Extract the [X, Y] coordinate from the center of the cell holding the provided text.  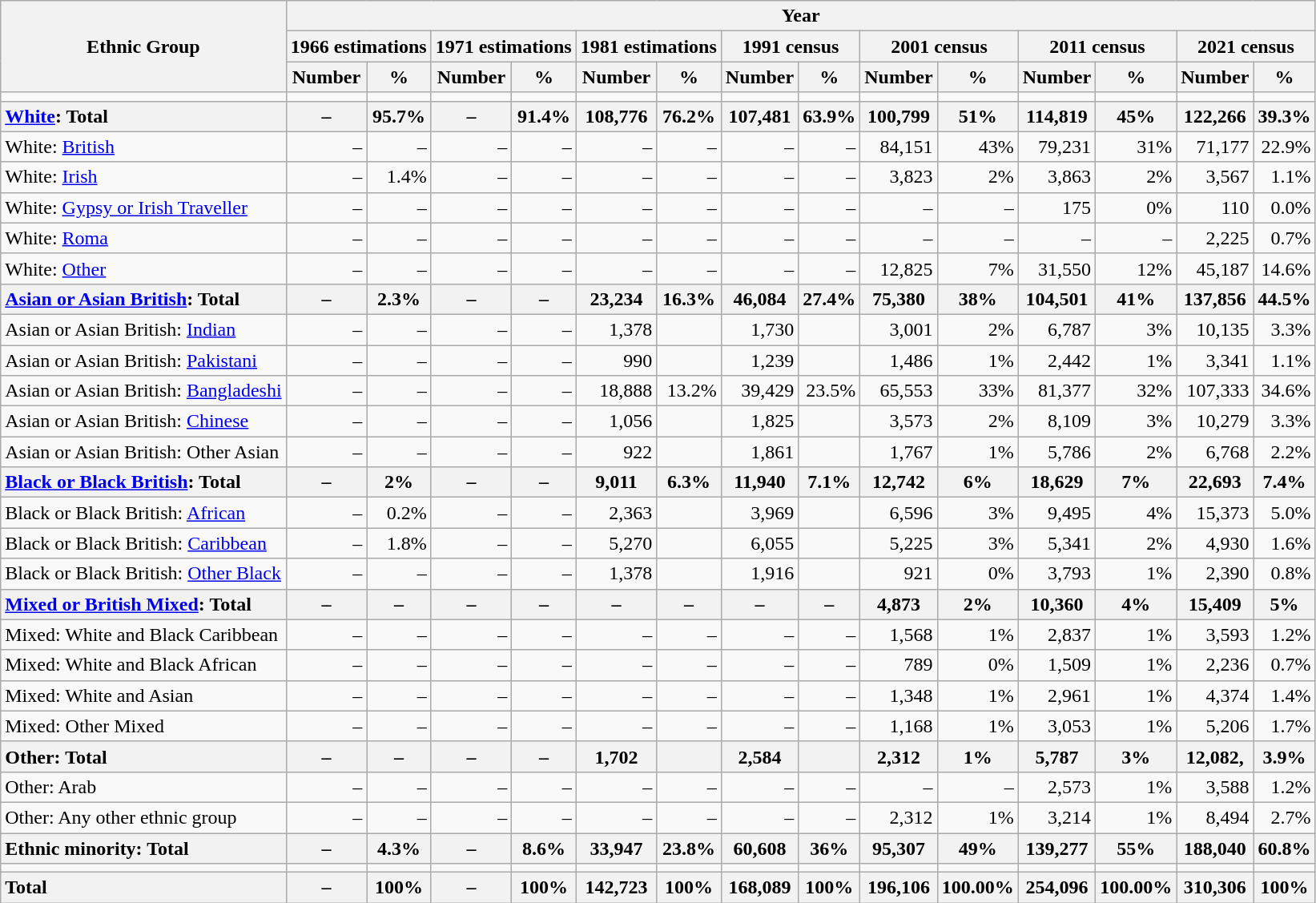
39,429 [759, 391]
3,341 [1215, 360]
3,969 [759, 513]
1,568 [899, 635]
95.7% [399, 116]
15,409 [1215, 604]
81,377 [1056, 391]
4,873 [899, 604]
1,348 [899, 695]
1,168 [899, 726]
104,501 [1056, 299]
107,333 [1215, 391]
1981 estimations [649, 46]
23.5% [830, 391]
2,236 [1215, 665]
2001 census [939, 46]
3,863 [1056, 177]
6,787 [1056, 329]
Asian or Asian British: Pakistani [143, 360]
31% [1136, 147]
1,825 [759, 421]
1,730 [759, 329]
Asian or Asian British: Indian [143, 329]
Mixed: White and Black Caribbean [143, 635]
3,001 [899, 329]
55% [1136, 849]
44.5% [1285, 299]
36% [830, 849]
9,495 [1056, 513]
12,742 [899, 482]
75,380 [899, 299]
Black or Black British: African [143, 513]
789 [899, 665]
Asian or Asian British: Other Asian [143, 452]
108,776 [617, 116]
84,151 [899, 147]
White: Total [143, 116]
91.4% [544, 116]
Other: Total [143, 756]
6,596 [899, 513]
1,486 [899, 360]
1.6% [1285, 543]
18,888 [617, 391]
Other: Arab [143, 787]
188,040 [1215, 849]
1.7% [1285, 726]
6% [977, 482]
Mixed or British Mixed: Total [143, 604]
95,307 [899, 849]
10,135 [1215, 329]
5% [1285, 604]
922 [617, 452]
18,629 [1056, 482]
43% [977, 147]
39.3% [1285, 116]
Asian or Asian British: Total [143, 299]
23,234 [617, 299]
114,819 [1056, 116]
1991 census [790, 46]
2,390 [1215, 574]
5.0% [1285, 513]
8,494 [1215, 817]
1971 estimations [503, 46]
Year [801, 16]
White: Irish [143, 177]
110 [1215, 208]
3,593 [1215, 635]
5,225 [899, 543]
139,277 [1056, 849]
0.0% [1285, 208]
13.2% [689, 391]
137,856 [1215, 299]
63.9% [830, 116]
0.2% [399, 513]
31,550 [1056, 268]
1,767 [899, 452]
5,786 [1056, 452]
1,056 [617, 421]
10,360 [1056, 604]
6.3% [689, 482]
107,481 [759, 116]
2,961 [1056, 695]
12% [1136, 268]
3,573 [899, 421]
3,823 [899, 177]
2,225 [1215, 238]
8.6% [544, 849]
Total [143, 888]
41% [1136, 299]
46,084 [759, 299]
4,374 [1215, 695]
60,608 [759, 849]
2,363 [617, 513]
22,693 [1215, 482]
9,011 [617, 482]
Mixed: Other Mixed [143, 726]
1.8% [399, 543]
71,177 [1215, 147]
5,787 [1056, 756]
254,096 [1056, 888]
23.8% [689, 849]
3,053 [1056, 726]
6,055 [759, 543]
1,702 [617, 756]
10,279 [1215, 421]
1966 estimations [359, 46]
34.6% [1285, 391]
921 [899, 574]
168,089 [759, 888]
2,442 [1056, 360]
33% [977, 391]
2,584 [759, 756]
100,799 [899, 116]
60.8% [1285, 849]
4.3% [399, 849]
Ethnic minority: Total [143, 849]
Asian or Asian British: Bangladeshi [143, 391]
196,106 [899, 888]
1,239 [759, 360]
3,567 [1215, 177]
11,940 [759, 482]
27.4% [830, 299]
3,588 [1215, 787]
16.3% [689, 299]
3.9% [1285, 756]
2.7% [1285, 817]
142,723 [617, 888]
49% [977, 849]
2021 census [1246, 46]
Black or Black British: Other Black [143, 574]
1,861 [759, 452]
5,206 [1215, 726]
45,187 [1215, 268]
7.1% [830, 482]
Other: Any other ethnic group [143, 817]
1,916 [759, 574]
Asian or Asian British: Chinese [143, 421]
White: British [143, 147]
15,373 [1215, 513]
White: Gypsy or Irish Traveller [143, 208]
3,214 [1056, 817]
12,082, [1215, 756]
7.4% [1285, 482]
32% [1136, 391]
4,930 [1215, 543]
White: Other [143, 268]
3,793 [1056, 574]
990 [617, 360]
0.8% [1285, 574]
2.3% [399, 299]
45% [1136, 116]
5,341 [1056, 543]
51% [977, 116]
2.2% [1285, 452]
2,837 [1056, 635]
122,266 [1215, 116]
310,306 [1215, 888]
Mixed: White and Black African [143, 665]
65,553 [899, 391]
Black or Black British: Caribbean [143, 543]
2,573 [1056, 787]
76.2% [689, 116]
Mixed: White and Asian [143, 695]
14.6% [1285, 268]
5,270 [617, 543]
175 [1056, 208]
22.9% [1285, 147]
2011 census [1097, 46]
Ethnic Group [143, 46]
White: Roma [143, 238]
12,825 [899, 268]
33,947 [617, 849]
79,231 [1056, 147]
1,509 [1056, 665]
Black or Black British: Total [143, 482]
8,109 [1056, 421]
38% [977, 299]
6,768 [1215, 452]
